Capture the cell that displays the provided text and extract its [x, y] central coordinate. 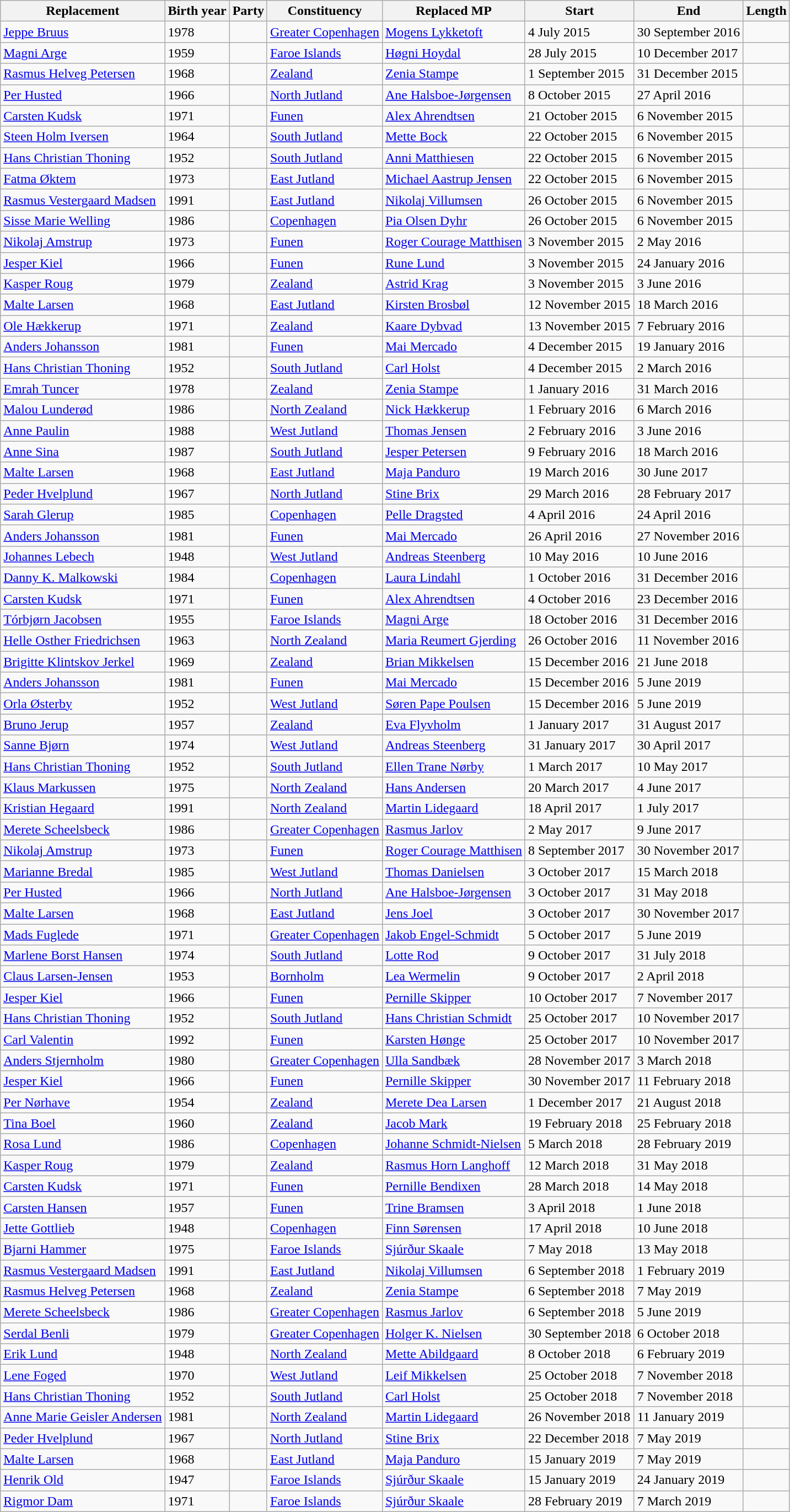
Ellen Trane Nørby [453, 766]
1970 [197, 1375]
Brigitte Klintskov Jerkel [83, 662]
Pia Olsen Dyhr [453, 221]
1980 [197, 1060]
Jacob Mark [453, 1123]
8 October 2015 [579, 95]
4 June 2017 [689, 787]
End [689, 11]
Rune Lund [453, 263]
1984 [197, 577]
1964 [197, 137]
Mette Bock [453, 137]
Per Nørhave [83, 1102]
Henrik Old [83, 1480]
Thomas Danielsen [453, 871]
11 January 2019 [689, 1417]
Rosa Lund [83, 1144]
Jakob Engel-Schmidt [453, 935]
Hans Andersen [453, 787]
6 February 2019 [689, 1354]
24 January 2016 [689, 263]
Jeppe Bruus [83, 32]
9 June 2017 [689, 829]
21 October 2015 [579, 116]
Ole Hækkerup [83, 326]
Kirsten Brosbøl [453, 305]
Malou Lunderød [83, 410]
Mogens Lykketoft [453, 32]
24 April 2016 [689, 514]
28 February 2017 [689, 494]
31 August 2017 [689, 725]
13 May 2018 [689, 1249]
Bjarni Hammer [83, 1249]
7 March 2019 [689, 1501]
Sisse Marie Welling [83, 221]
Pelle Dragsted [453, 514]
Tórbjørn Jacobsen [83, 620]
Johanne Schmidt-Nielsen [453, 1144]
19 January 2016 [689, 347]
29 March 2016 [579, 494]
Marlene Borst Hansen [83, 956]
11 February 2018 [689, 1081]
2 May 2016 [689, 242]
1987 [197, 452]
2 February 2016 [579, 431]
1 December 2017 [579, 1102]
1 February 2019 [689, 1270]
27 April 2016 [689, 95]
10 June 2018 [689, 1228]
Claus Larsen-Jensen [83, 977]
Johannes Lebech [83, 556]
31 January 2017 [579, 746]
14 May 2018 [689, 1186]
1992 [197, 1039]
Holger K. Nielsen [453, 1333]
Kaare Dybvad [453, 326]
1954 [197, 1102]
Anni Matthiesen [453, 158]
26 November 2018 [579, 1417]
9 February 2016 [579, 452]
21 August 2018 [689, 1102]
6 October 2018 [689, 1333]
Serdal Benli [83, 1333]
Bruno Jerup [83, 725]
1969 [197, 662]
Mads Fuglede [83, 935]
1953 [197, 977]
27 November 2016 [689, 535]
3 March 2018 [689, 1060]
Anne Paulin [83, 431]
10 June 2016 [689, 556]
17 April 2018 [579, 1228]
Hans Christian Schmidt [453, 1018]
30 April 2017 [689, 746]
Danny K. Malkowski [83, 577]
30 June 2017 [689, 473]
Constituency [324, 11]
Birth year [197, 11]
13 November 2015 [579, 326]
Høgni Hoydal [453, 53]
1988 [197, 431]
Length [766, 11]
6 March 2016 [689, 410]
Start [579, 11]
1 June 2018 [689, 1207]
8 September 2017 [579, 850]
2 May 2017 [579, 829]
19 March 2016 [579, 473]
Merete Dea Larsen [453, 1102]
Nick Hækkerup [453, 410]
Tina Boel [83, 1123]
Jens Joel [453, 913]
4 July 2015 [579, 32]
Pernille Bendixen [453, 1186]
10 May 2017 [689, 766]
Replacement [83, 11]
11 November 2016 [689, 641]
Lea Wermelin [453, 977]
12 March 2018 [579, 1165]
2 March 2016 [689, 368]
7 November 2017 [689, 998]
1955 [197, 620]
7 February 2016 [689, 326]
2 April 2018 [689, 977]
3 April 2018 [579, 1207]
Party [248, 11]
21 June 2018 [689, 662]
Michael Aastrup Jensen [453, 179]
10 May 2016 [579, 556]
Finn Sørensen [453, 1228]
1 July 2017 [689, 808]
Jette Gottlieb [83, 1228]
Carl Valentin [83, 1039]
1 January 2017 [579, 725]
25 February 2018 [689, 1123]
28 July 2015 [579, 53]
Marianne Bredal [83, 871]
Replaced MP [453, 11]
Anne Sina [83, 452]
1 September 2015 [579, 74]
Bornholm [324, 977]
1960 [197, 1123]
Kristian Hegaard [83, 808]
Lotte Rod [453, 956]
Sanne Bjørn [83, 746]
1947 [197, 1480]
Rasmus Horn Langhoff [453, 1165]
28 March 2018 [579, 1186]
Brian Mikkelsen [453, 662]
12 November 2015 [579, 305]
Astrid Krag [453, 284]
Anne Marie Geisler Andersen [83, 1417]
Jesper Petersen [453, 452]
1 January 2016 [579, 389]
18 April 2017 [579, 808]
19 February 2018 [579, 1123]
26 October 2016 [579, 641]
Lene Foged [83, 1375]
20 March 2017 [579, 787]
31 December 2015 [689, 74]
24 January 2019 [689, 1480]
28 November 2017 [579, 1060]
1 October 2016 [579, 577]
5 March 2018 [579, 1144]
30 September 2016 [689, 32]
10 October 2017 [579, 998]
10 December 2017 [689, 53]
1963 [197, 641]
Rigmor Dam [83, 1501]
1959 [197, 53]
Klaus Markussen [83, 787]
Erik Lund [83, 1354]
Leif Mikkelsen [453, 1375]
Helle Osther Friedrichsen [83, 641]
Steen Holm Iversen [83, 137]
7 May 2018 [579, 1249]
15 March 2018 [689, 871]
Søren Pape Poulsen [453, 704]
8 October 2018 [579, 1354]
Anders Stjernholm [83, 1060]
4 October 2016 [579, 598]
Eva Flyvholm [453, 725]
Orla Østerby [83, 704]
31 July 2018 [689, 956]
Mette Abildgaard [453, 1354]
Ulla Sandbæk [453, 1060]
18 October 2016 [579, 620]
31 March 2016 [689, 389]
Carsten Hansen [83, 1207]
Karsten Hønge [453, 1039]
23 December 2016 [689, 598]
4 April 2016 [579, 514]
5 October 2017 [579, 935]
Maria Reumert Gjerding [453, 641]
1 March 2017 [579, 766]
Sarah Glerup [83, 514]
Emrah Tuncer [83, 389]
22 December 2018 [579, 1438]
26 April 2016 [579, 535]
1 February 2016 [579, 410]
30 September 2018 [579, 1333]
Fatma Øktem [83, 179]
Laura Lindahl [453, 577]
Trine Bramsen [453, 1207]
Thomas Jensen [453, 431]
